For the text-containing cell, return its midpoint in [X, Y] coordinate format. 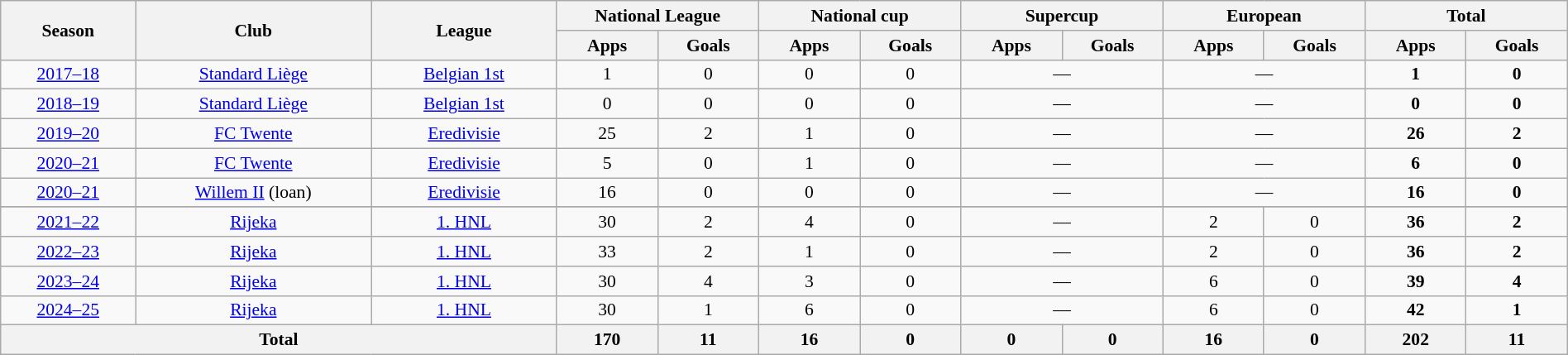
Supercup [1062, 16]
170 [607, 340]
European [1264, 16]
Club [253, 30]
202 [1416, 340]
League [464, 30]
Season [68, 30]
26 [1416, 134]
2017–18 [68, 74]
3 [809, 281]
2018–19 [68, 104]
2023–24 [68, 281]
33 [607, 252]
2024–25 [68, 310]
25 [607, 134]
2022–23 [68, 252]
42 [1416, 310]
National League [657, 16]
5 [607, 163]
39 [1416, 281]
2019–20 [68, 134]
Willem II (loan) [253, 193]
National cup [859, 16]
2021–22 [68, 223]
